Return (x, y) of the center of cell containing provided text 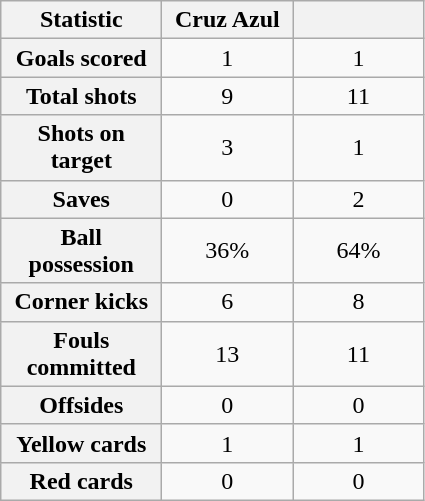
Shots on target (82, 148)
64% (358, 250)
6 (228, 302)
Corner kicks (82, 302)
Yellow cards (82, 443)
36% (228, 250)
3 (228, 148)
Fouls committed (82, 354)
13 (228, 354)
Total shots (82, 96)
Offsides (82, 405)
2 (358, 199)
Goals scored (82, 58)
Saves (82, 199)
Red cards (82, 481)
Statistic (82, 20)
Ball possession (82, 250)
8 (358, 302)
Cruz Azul (228, 20)
9 (228, 96)
